Extract the (X, Y) coordinate from the center of the cell holding the provided text.  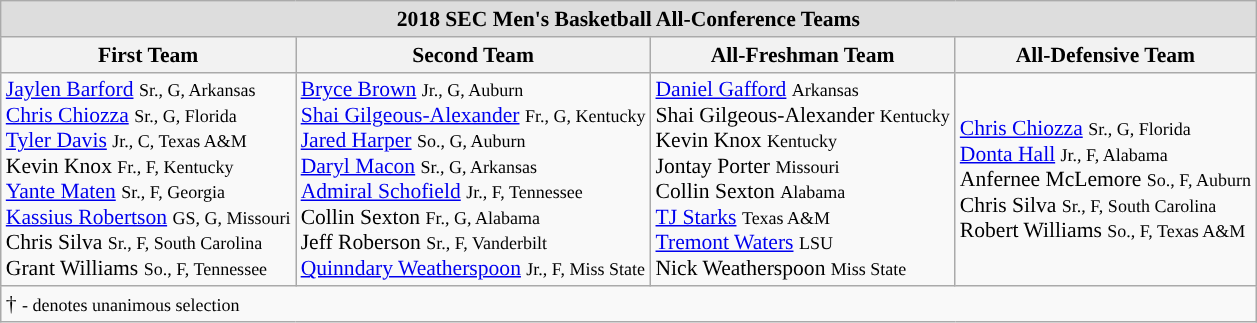
† - denotes unanimous selection (628, 305)
2018 SEC Men's Basketball All-Conference Teams (628, 19)
First Team (148, 55)
All-Defensive Team (1106, 55)
All-Freshman Team (802, 55)
Second Team (474, 55)
